Extract the (X, Y) coordinate from the center of the cell holding the provided text.  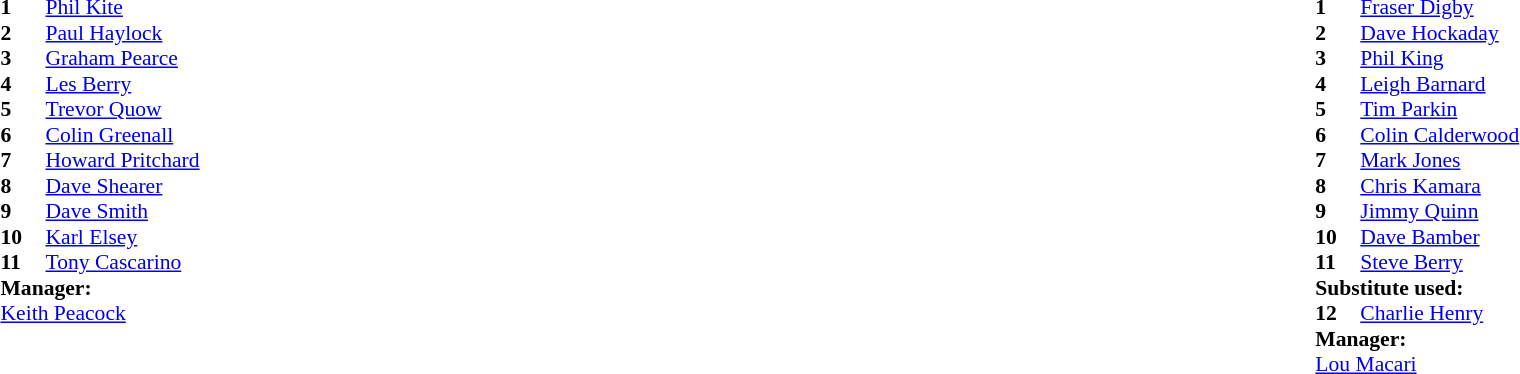
Substitute used: (1417, 288)
Dave Hockaday (1440, 33)
Tim Parkin (1440, 109)
Jimmy Quinn (1440, 211)
Steve Berry (1440, 263)
Trevor Quow (123, 109)
Dave Bamber (1440, 237)
12 (1338, 313)
Chris Kamara (1440, 186)
Dave Shearer (123, 186)
Karl Elsey (123, 237)
Keith Peacock (100, 313)
Mark Jones (1440, 161)
Colin Calderwood (1440, 135)
Les Berry (123, 84)
Paul Haylock (123, 33)
Tony Cascarino (123, 263)
Charlie Henry (1440, 313)
Dave Smith (123, 211)
Phil King (1440, 59)
Leigh Barnard (1440, 84)
Howard Pritchard (123, 161)
Colin Greenall (123, 135)
Graham Pearce (123, 59)
